Return the (X, Y) coordinate for the center point of the cell that contains the specified text.  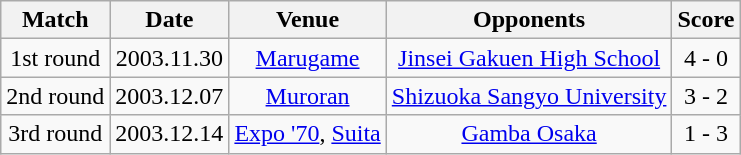
2003.12.14 (170, 134)
Venue (308, 20)
Muroran (308, 96)
2003.11.30 (170, 58)
3rd round (56, 134)
Match (56, 20)
1 - 3 (706, 134)
Expo '70, Suita (308, 134)
Jinsei Gakuen High School (529, 58)
4 - 0 (706, 58)
Gamba Osaka (529, 134)
2003.12.07 (170, 96)
Date (170, 20)
1st round (56, 58)
3 - 2 (706, 96)
Opponents (529, 20)
Marugame (308, 58)
Shizuoka Sangyo University (529, 96)
Score (706, 20)
2nd round (56, 96)
